Capture the cell that displays the provided text and extract its [X, Y] central coordinate. 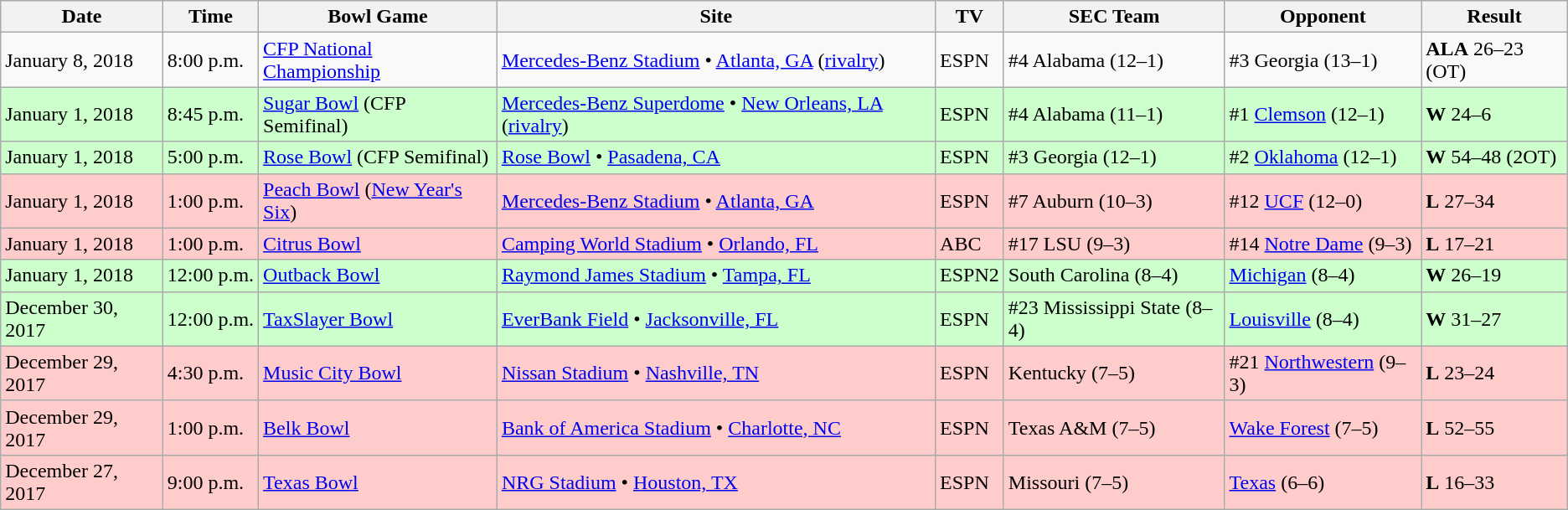
Outback Bowl [379, 276]
Kentucky (7–5) [1114, 373]
L 27–34 [1494, 201]
January 8, 2018 [82, 60]
Texas (6–6) [1323, 482]
Sugar Bowl (CFP Semifinal) [379, 114]
Louisville (8–4) [1323, 318]
L 17–21 [1494, 244]
Mercedes-Benz Superdome • New Orleans, LA (rivalry) [715, 114]
W 24–6 [1494, 114]
TaxSlayer Bowl [379, 318]
ALA 26–23 (OT) [1494, 60]
#23 Mississippi State (8–4) [1114, 318]
#14 Notre Dame (9–3) [1323, 244]
L 23–24 [1494, 373]
SEC Team [1114, 17]
Belk Bowl [379, 427]
December 27, 2017 [82, 482]
5:00 p.m. [210, 157]
EverBank Field • Jacksonville, FL [715, 318]
Camping World Stadium • Orlando, FL [715, 244]
Rose Bowl (CFP Semifinal) [379, 157]
Opponent [1323, 17]
Missouri (7–5) [1114, 482]
8:45 p.m. [210, 114]
8:00 p.m. [210, 60]
South Carolina (8–4) [1114, 276]
#4 Alabama (12–1) [1114, 60]
W 31–27 [1494, 318]
Bowl Game [379, 17]
CFP National Championship [379, 60]
#17 LSU (9–3) [1114, 244]
Result [1494, 17]
Mercedes-Benz Stadium • Atlanta, GA (rivalry) [715, 60]
#7 Auburn (10–3) [1114, 201]
Citrus Bowl [379, 244]
Peach Bowl (New Year's Six) [379, 201]
ESPN2 [970, 276]
Rose Bowl • Pasadena, CA [715, 157]
#4 Alabama (11–1) [1114, 114]
Bank of America Stadium • Charlotte, NC [715, 427]
Time [210, 17]
W 26–19 [1494, 276]
#1 Clemson (12–1) [1323, 114]
NRG Stadium • Houston, TX [715, 482]
#21 Northwestern (9–3) [1323, 373]
W 54–48 (2OT) [1494, 157]
#2 Oklahoma (12–1) [1323, 157]
TV [970, 17]
December 30, 2017 [82, 318]
Texas A&M (7–5) [1114, 427]
Raymond James Stadium • Tampa, FL [715, 276]
L 52–55 [1494, 427]
Date [82, 17]
ABC [970, 244]
Wake Forest (7–5) [1323, 427]
Nissan Stadium • Nashville, TN [715, 373]
#12 UCF (12–0) [1323, 201]
Michigan (8–4) [1323, 276]
Mercedes-Benz Stadium • Atlanta, GA [715, 201]
Music City Bowl [379, 373]
4:30 p.m. [210, 373]
L 16–33 [1494, 482]
#3 Georgia (13–1) [1323, 60]
#3 Georgia (12–1) [1114, 157]
9:00 p.m. [210, 482]
Site [715, 17]
Texas Bowl [379, 482]
